From the cell containing the given text, extract its center point as (x, y) coordinate. 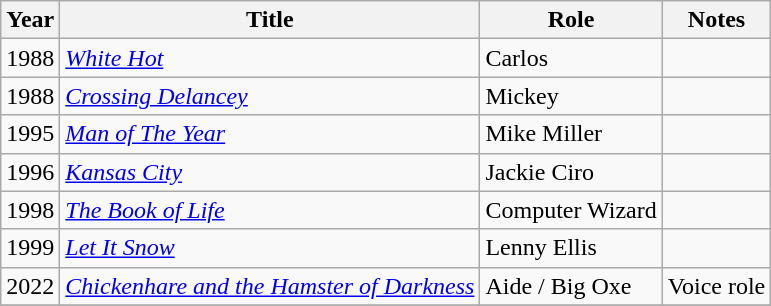
Role (571, 20)
1995 (30, 134)
Mike Miller (571, 134)
Jackie Ciro (571, 172)
Voice role (716, 286)
2022 (30, 286)
1998 (30, 210)
Kansas City (270, 172)
Man of The Year (270, 134)
White Hot (270, 58)
Chickenhare and the Hamster of Darkness (270, 286)
Year (30, 20)
Title (270, 20)
Lenny Ellis (571, 248)
Notes (716, 20)
1996 (30, 172)
Mickey (571, 96)
Let It Snow (270, 248)
Aide / Big Oxe (571, 286)
Carlos (571, 58)
The Book of Life (270, 210)
Crossing Delancey (270, 96)
Computer Wizard (571, 210)
1999 (30, 248)
